For the text-containing cell, return its midpoint in (x, y) coordinate format. 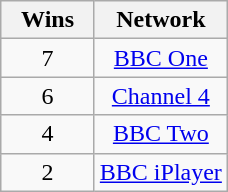
4 (48, 134)
BBC One (160, 58)
Channel 4 (160, 96)
6 (48, 96)
Wins (48, 20)
7 (48, 58)
BBC iPlayer (160, 172)
2 (48, 172)
Network (160, 20)
BBC Two (160, 134)
